Output the (X, Y) coordinate of the center of the cell containing the given text.  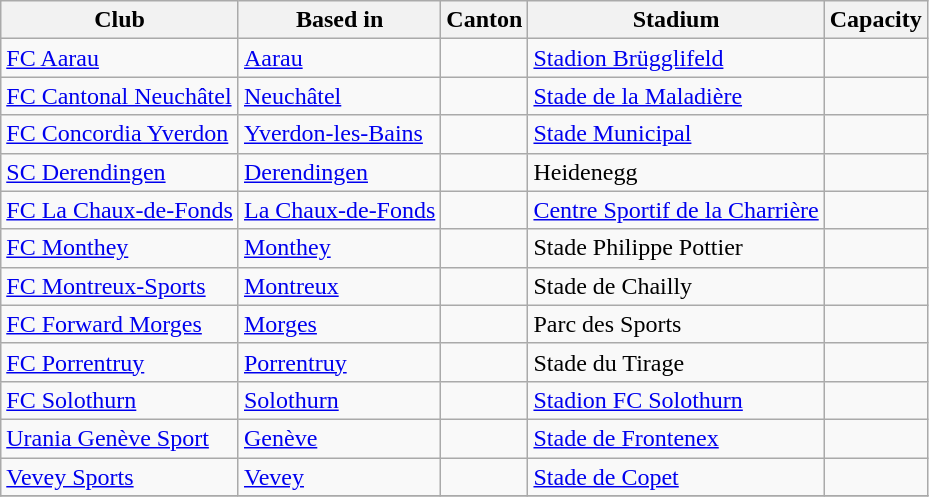
Morges (339, 324)
Aarau (339, 58)
Stade Municipal (676, 134)
Neuchâtel (339, 96)
FC Forward Morges (120, 324)
Yverdon-les-Bains (339, 134)
FC Monthey (120, 248)
Stadion FC Solothurn (676, 400)
Stade Philippe Pottier (676, 248)
Stadion Brügglifeld (676, 58)
Stade du Tirage (676, 362)
Stade de Copet (676, 477)
Centre Sportif de la Charrière (676, 210)
Stadium (676, 20)
FC Montreux-Sports (120, 286)
Canton (484, 20)
Urania Genève Sport (120, 438)
Monthey (339, 248)
SC Derendingen (120, 172)
FC Cantonal Neuchâtel (120, 96)
FC Porrentruy (120, 362)
Stade de Frontenex (676, 438)
Solothurn (339, 400)
Stade de Chailly (676, 286)
Porrentruy (339, 362)
Club (120, 20)
Vevey (339, 477)
Based in (339, 20)
Capacity (876, 20)
Heidenegg (676, 172)
Vevey Sports (120, 477)
FC Concordia Yverdon (120, 134)
Stade de la Maladière (676, 96)
FC Solothurn (120, 400)
FC Aarau (120, 58)
Derendingen (339, 172)
Genève (339, 438)
Montreux (339, 286)
FC La Chaux-de-Fonds (120, 210)
La Chaux-de-Fonds (339, 210)
Parc des Sports (676, 324)
